Find where the given text appears and provide that cell's center as [X, Y] coordinate. 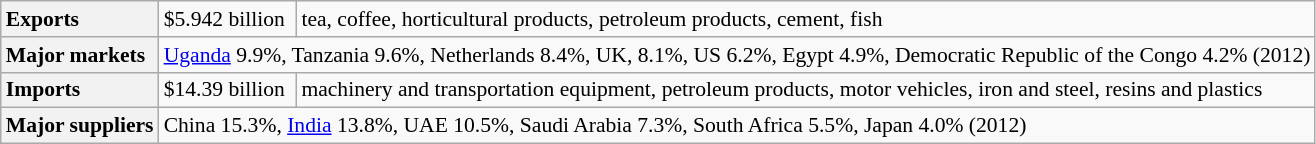
Major suppliers [80, 126]
tea, coffee, horticultural products, petroleum products, cement, fish [806, 19]
China 15.3%, India 13.8%, UAE 10.5%, Saudi Arabia 7.3%, South Africa 5.5%, Japan 4.0% (2012) [738, 126]
machinery and transportation equipment, petroleum products, motor vehicles, iron and steel, resins and plastics [806, 90]
Uganda 9.9%, Tanzania 9.6%, Netherlands 8.4%, UK, 8.1%, US 6.2%, Egypt 4.9%, Democratic Republic of the Congo 4.2% (2012) [738, 55]
$5.942 billion [228, 19]
Major markets [80, 55]
$14.39 billion [228, 90]
Imports [80, 90]
Exports [80, 19]
